Search for the cell housing the specified text and yield its (x, y) center coordinate. 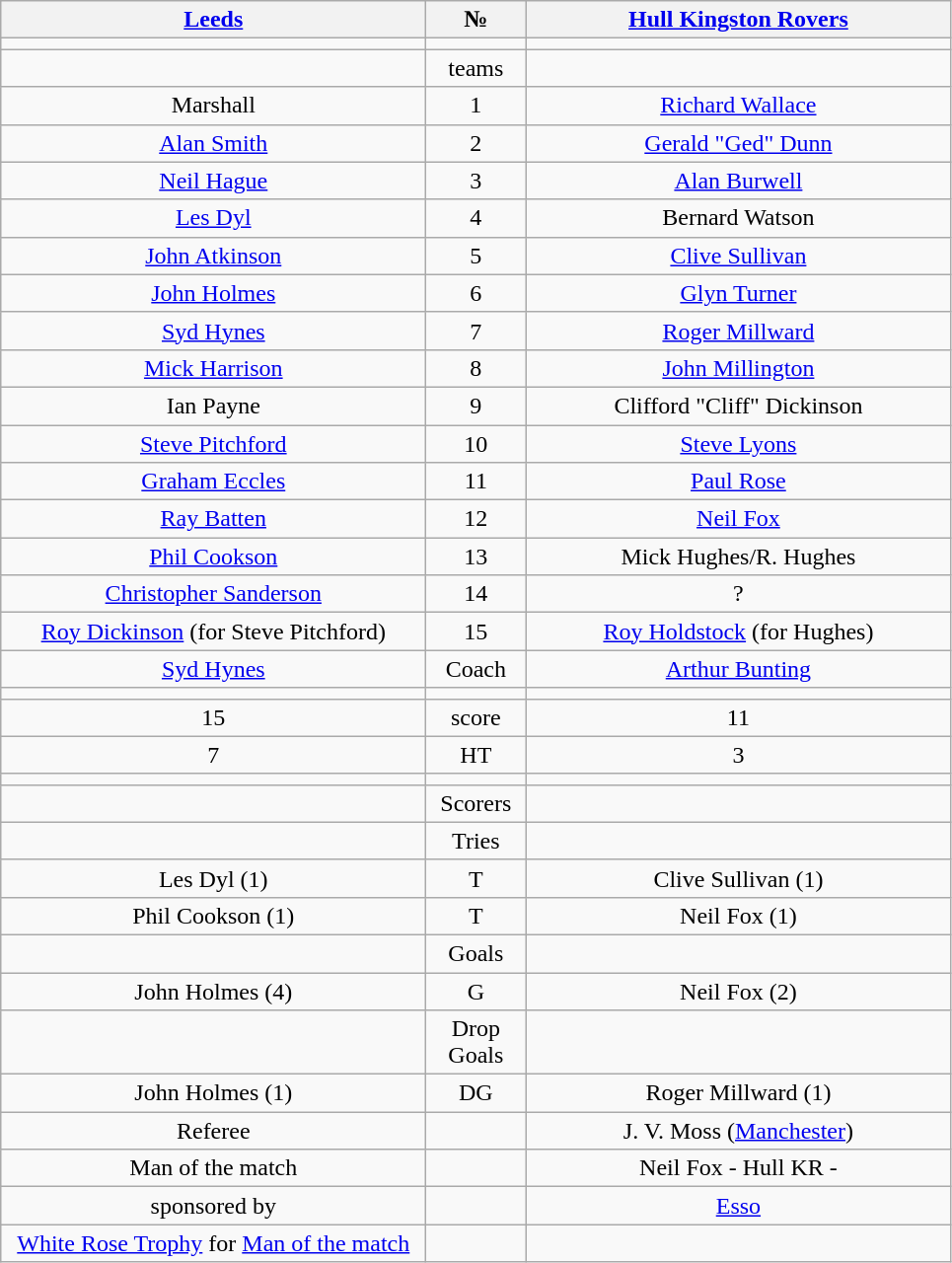
Phil Cookson (213, 557)
Goals (476, 953)
8 (476, 368)
Roy Holdstock (for Hughes) (738, 631)
Scorers (476, 803)
1 (476, 106)
? (738, 594)
Mick Hughes/R. Hughes (738, 557)
Glyn Turner (738, 293)
Hull Kingston Rovers (738, 20)
Ray Batten (213, 519)
Steve Pitchford (213, 443)
2 (476, 143)
Man of the match (213, 1168)
Les Dyl (1) (213, 878)
Christopher Sanderson (213, 594)
Ian Payne (213, 406)
sponsored by (213, 1206)
Clive Sullivan (738, 256)
Alan Smith (213, 143)
Bernard Watson (738, 218)
Roger Millward (738, 331)
Marshall (213, 106)
Richard Wallace (738, 106)
Mick Harrison (213, 368)
Leeds (213, 20)
9 (476, 406)
Clifford "Cliff" Dickinson (738, 406)
№ (476, 20)
Paul Rose (738, 482)
Coach (476, 669)
White Rose Trophy for Man of the match (213, 1243)
Neil Fox - Hull KR - (738, 1168)
teams (476, 68)
4 (476, 218)
Alan Burwell (738, 181)
DG (476, 1093)
John Atkinson (213, 256)
John Holmes (4) (213, 992)
Gerald "Ged" Dunn (738, 143)
J. V. Moss (Manchester) (738, 1131)
Graham Eccles (213, 482)
Drop Goals (476, 1042)
12 (476, 519)
Neil Fox (738, 519)
John Holmes (213, 293)
John Holmes (1) (213, 1093)
5 (476, 256)
Les Dyl (213, 218)
Phil Cookson (1) (213, 916)
Tries (476, 841)
score (476, 717)
Neil Fox (2) (738, 992)
Roger Millward (1) (738, 1093)
Esso (738, 1206)
Neil Hague (213, 181)
Arthur Bunting (738, 669)
G (476, 992)
John Millington (738, 368)
Neil Fox (1) (738, 916)
Steve Lyons (738, 443)
Roy Dickinson (for Steve Pitchford) (213, 631)
10 (476, 443)
14 (476, 594)
HT (476, 755)
Clive Sullivan (1) (738, 878)
Referee (213, 1131)
6 (476, 293)
13 (476, 557)
